Pinpoint the cell where the given text exists, returning its (x, y) midpoint coordinate. 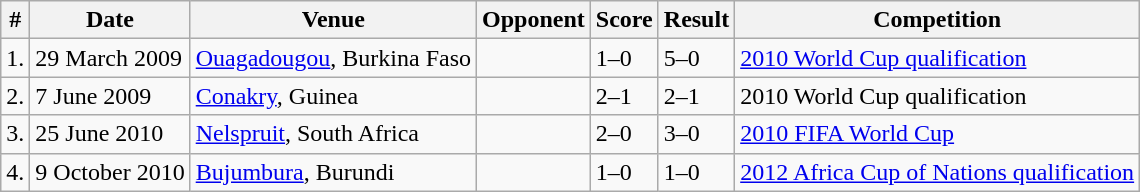
9 October 2010 (110, 172)
1. (16, 58)
29 March 2009 (110, 58)
2–0 (624, 134)
3–0 (696, 134)
3. (16, 134)
5–0 (696, 58)
25 June 2010 (110, 134)
Conakry, Guinea (333, 96)
Competition (938, 20)
Result (696, 20)
7 June 2009 (110, 96)
Nelspruit, South Africa (333, 134)
2010 FIFA World Cup (938, 134)
Date (110, 20)
Score (624, 20)
2012 Africa Cup of Nations qualification (938, 172)
Ouagadougou, Burkina Faso (333, 58)
Opponent (534, 20)
Venue (333, 20)
# (16, 20)
2. (16, 96)
Bujumbura, Burundi (333, 172)
4. (16, 172)
